Return (x, y) of the center of cell containing provided text 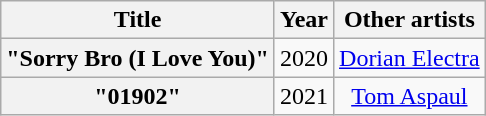
"01902" (138, 96)
"Sorry Bro (I Love You)" (138, 58)
2021 (304, 96)
Tom Aspaul (410, 96)
2020 (304, 58)
Title (138, 20)
Other artists (410, 20)
Year (304, 20)
Dorian Electra (410, 58)
